For the text-containing cell, return its midpoint in (X, Y) coordinate format. 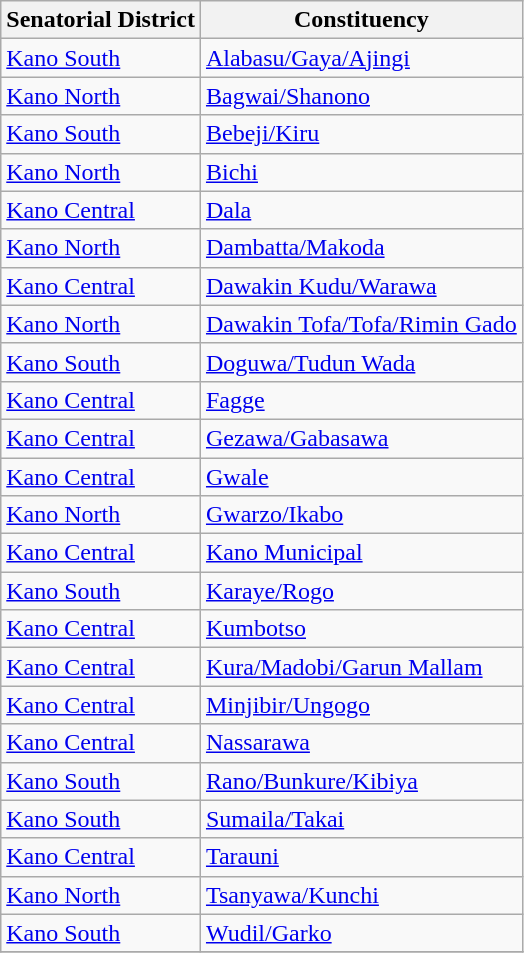
Constituency (361, 20)
Fagge (361, 400)
Kura/Madobi/Garun Mallam (361, 667)
Gwale (361, 477)
Dawakin Kudu/Warawa (361, 286)
Sumaila/Takai (361, 819)
Karaye/Rogo (361, 591)
Alabasu/Gaya/Ajingi (361, 58)
Dala (361, 210)
Doguwa/Tudun Wada (361, 362)
Rano/Bunkure/Kibiya (361, 781)
Dawakin Tofa/Tofa/Rimin Gado (361, 324)
Nassarawa (361, 743)
Minjibir/Ungogo (361, 705)
Bebeji/Kiru (361, 134)
Bichi (361, 172)
Gezawa/Gabasawa (361, 438)
Tsanyawa/Kunchi (361, 895)
Senatorial District (101, 20)
Dambatta/Makoda (361, 248)
Wudil/Garko (361, 933)
Tarauni (361, 857)
Kumbotso (361, 629)
Gwarzo/Ikabo (361, 515)
Bagwai/Shanono (361, 96)
Kano Municipal (361, 553)
